Return [X, Y] of the center of cell containing provided text 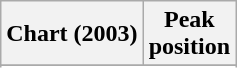
Peakposition [189, 34]
Chart (2003) [72, 34]
